Pinpoint the cell where the given text exists, returning its (x, y) midpoint coordinate. 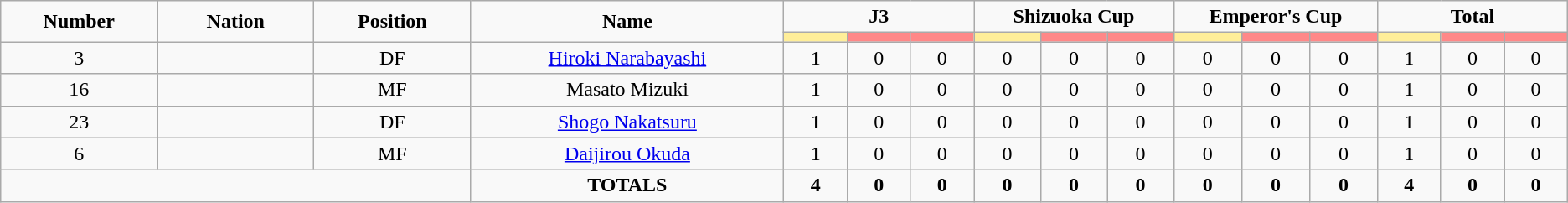
Daijirou Okuda (627, 154)
Number (79, 22)
Masato Mizuki (627, 90)
3 (79, 58)
Emperor's Cup (1275, 17)
TOTALS (627, 185)
Hiroki Narabayashi (627, 58)
Total (1473, 17)
23 (79, 122)
Shogo Nakatsuru (627, 122)
Name (627, 22)
6 (79, 154)
Nation (236, 22)
16 (79, 90)
J3 (879, 17)
Position (392, 22)
Shizuoka Cup (1074, 17)
